Find where the given text appears and provide that cell's center as (X, Y) coordinate. 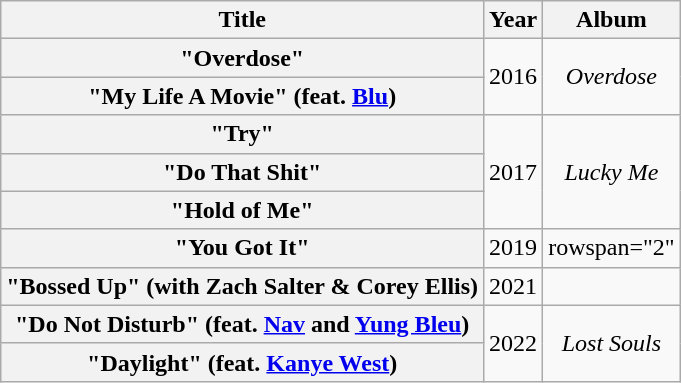
"My Life A Movie" (feat. Blu) (242, 96)
"Bossed Up" (with Zach Salter & Corey Ellis) (242, 286)
rowspan="2" (612, 248)
"You Got It" (242, 248)
"Daylight" (feat. Kanye West) (242, 362)
Lost Souls (612, 343)
Album (612, 20)
2021 (514, 286)
"Overdose" (242, 58)
2022 (514, 343)
Year (514, 20)
2017 (514, 172)
2016 (514, 77)
"Do Not Disturb" (feat. Nav and Yung Bleu) (242, 324)
"Hold of Me" (242, 210)
Title (242, 20)
"Do That Shit" (242, 172)
Lucky Me (612, 172)
2019 (514, 248)
"Try" (242, 134)
Overdose (612, 77)
